Return the [x, y] coordinate for the center point of the cell that contains the specified text.  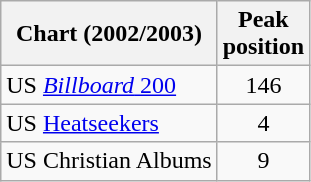
US Heatseekers [109, 123]
Chart (2002/2003) [109, 34]
146 [263, 85]
Peakposition [263, 34]
4 [263, 123]
US Billboard 200 [109, 85]
9 [263, 161]
US Christian Albums [109, 161]
